Capture the cell that displays the provided text and extract its [x, y] central coordinate. 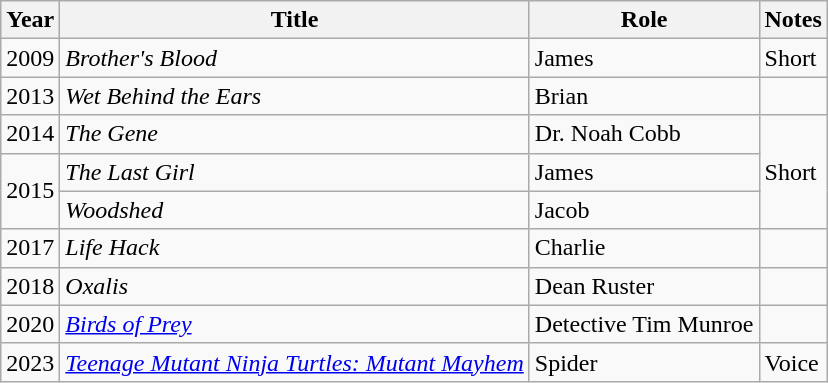
Teenage Mutant Ninja Turtles: Mutant Mayhem [294, 362]
Title [294, 20]
Brother's Blood [294, 58]
Birds of Prey [294, 324]
2017 [30, 248]
Dean Ruster [644, 286]
Voice [793, 362]
Role [644, 20]
Oxalis [294, 286]
Jacob [644, 210]
The Gene [294, 134]
2015 [30, 191]
Spider [644, 362]
Woodshed [294, 210]
Wet Behind the Ears [294, 96]
Dr. Noah Cobb [644, 134]
Notes [793, 20]
2018 [30, 286]
2013 [30, 96]
2014 [30, 134]
Life Hack [294, 248]
The Last Girl [294, 172]
Detective Tim Munroe [644, 324]
2020 [30, 324]
Charlie [644, 248]
Year [30, 20]
2009 [30, 58]
2023 [30, 362]
Brian [644, 96]
